Locate the cell with the specified text and output its (x, y) center coordinate. 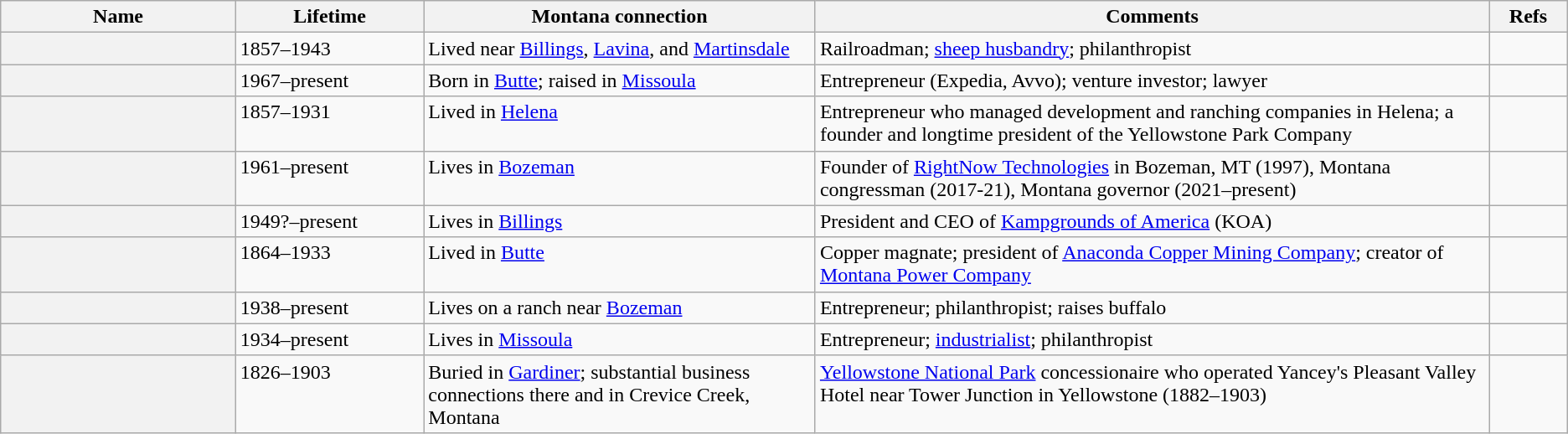
Lived near Billings, Lavina, and Martinsdale (620, 49)
1934–present (329, 339)
Railroadman; sheep husbandry; philanthropist (1152, 49)
1857–1931 (329, 124)
Yellowstone National Park concessionaire who operated Yancey's Pleasant Valley Hotel near Tower Junction in Yellowstone (1882–1903) (1152, 394)
Lived in Helena (620, 124)
Name (119, 17)
1949?–present (329, 221)
Born in Butte; raised in Missoula (620, 80)
Entrepreneur; industrialist; philanthropist (1152, 339)
President and CEO of Kampgrounds of America (KOA) (1152, 221)
Entrepreneur; philanthropist; raises buffalo (1152, 307)
1938–present (329, 307)
Lives in Missoula (620, 339)
Entrepreneur (Expedia, Avvo); venture investor; lawyer (1152, 80)
Refs (1529, 17)
Lifetime (329, 17)
Copper magnate; president of Anaconda Copper Mining Company; creator of Montana Power Company (1152, 265)
1864–1933 (329, 265)
1857–1943 (329, 49)
Founder of RightNow Technologies in Bozeman, MT (1997), Montana congressman (2017-21), Montana governor (2021–present) (1152, 178)
Entrepreneur who managed development and ranching companies in Helena; a founder and longtime president of the Yellowstone Park Company (1152, 124)
Montana connection (620, 17)
Lives in Billings (620, 221)
1961–present (329, 178)
Lives in Bozeman (620, 178)
Buried in Gardiner; substantial business connections there and in Crevice Creek, Montana (620, 394)
Comments (1152, 17)
1967–present (329, 80)
1826–1903 (329, 394)
Lives on a ranch near Bozeman (620, 307)
Lived in Butte (620, 265)
